Locate the cell with the specified text and output its [X, Y] center coordinate. 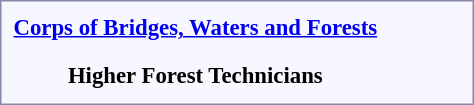
Higher Forest Technicians [196, 75]
Corps of Bridges, Waters and Forests [196, 27]
